For the text-containing cell, return its midpoint in [x, y] coordinate format. 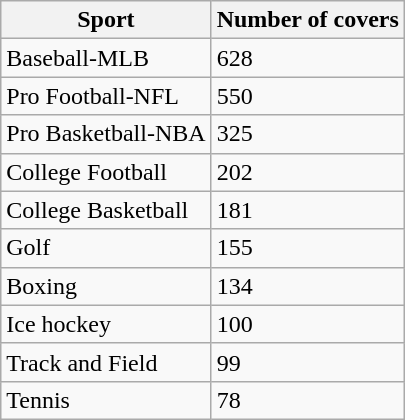
Boxing [106, 286]
Ice hockey [106, 324]
325 [308, 134]
155 [308, 248]
College Football [106, 172]
Pro Basketball-NBA [106, 134]
Sport [106, 20]
134 [308, 286]
Tennis [106, 400]
181 [308, 210]
628 [308, 58]
Baseball-MLB [106, 58]
College Basketball [106, 210]
Pro Football-NFL [106, 96]
Golf [106, 248]
100 [308, 324]
550 [308, 96]
Number of covers [308, 20]
Track and Field [106, 362]
202 [308, 172]
99 [308, 362]
78 [308, 400]
